Provide the [X, Y] coordinate of the cell's center where the given text is located.  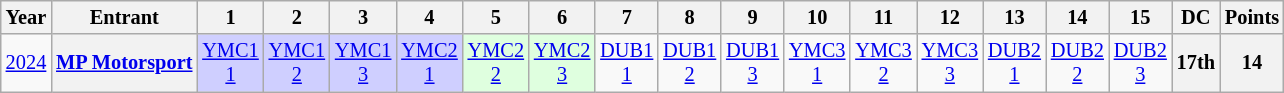
DUB12 [690, 63]
11 [883, 17]
15 [1140, 17]
YMC31 [817, 63]
DUB23 [1140, 63]
10 [817, 17]
DUB22 [1078, 63]
7 [626, 17]
3 [363, 17]
9 [752, 17]
Entrant [124, 17]
YMC13 [363, 63]
Year [26, 17]
2024 [26, 63]
6 [562, 17]
4 [429, 17]
2 [297, 17]
8 [690, 17]
12 [950, 17]
DUB21 [1014, 63]
YMC11 [230, 63]
5 [496, 17]
YMC23 [562, 63]
17th [1196, 63]
Points [1252, 17]
MP Motorsport [124, 63]
YMC12 [297, 63]
1 [230, 17]
DUB11 [626, 63]
DUB13 [752, 63]
YMC21 [429, 63]
YMC33 [950, 63]
DC [1196, 17]
YMC22 [496, 63]
13 [1014, 17]
YMC32 [883, 63]
